Locate the cell with the specified text and output its (X, Y) center coordinate. 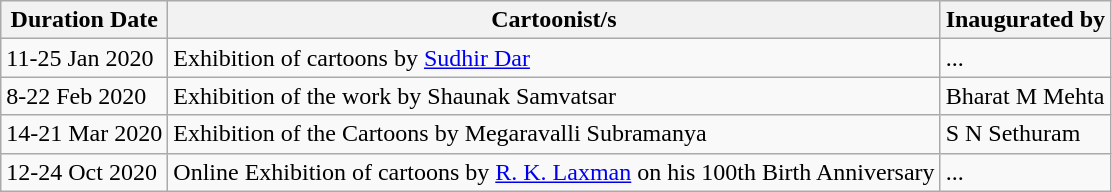
S N Sethuram (1025, 134)
12-24 Oct 2020 (84, 172)
Online Exhibition of cartoons by R. K. Laxman on his 100th Birth Anniversary (554, 172)
Bharat M Mehta (1025, 96)
Exhibition of the Cartoons by Megaravalli Subramanya (554, 134)
8-22 Feb 2020 (84, 96)
Exhibition of the work by Shaunak Samvatsar (554, 96)
Duration Date (84, 20)
11-25 Jan 2020 (84, 58)
Exhibition of cartoons by Sudhir Dar (554, 58)
Inaugurated by (1025, 20)
14-21 Mar 2020 (84, 134)
Cartoonist/s (554, 20)
